Search for the cell housing the specified text and yield its [x, y] center coordinate. 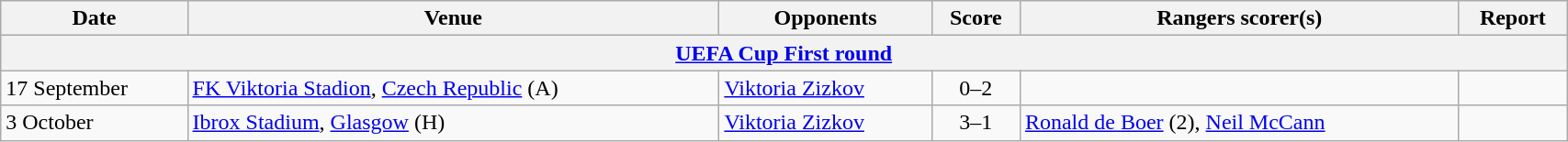
17 September [94, 88]
Score [976, 18]
Venue [454, 18]
Ibrox Stadium, Glasgow (H) [454, 123]
3 October [94, 123]
0–2 [976, 88]
Rangers scorer(s) [1239, 18]
Ronald de Boer (2), Neil McCann [1239, 123]
FK Viktoria Stadion, Czech Republic (A) [454, 88]
UEFA Cup First round [784, 53]
Date [94, 18]
Opponents [825, 18]
Report [1513, 18]
3–1 [976, 123]
